Search for the cell housing the specified text and yield its [X, Y] center coordinate. 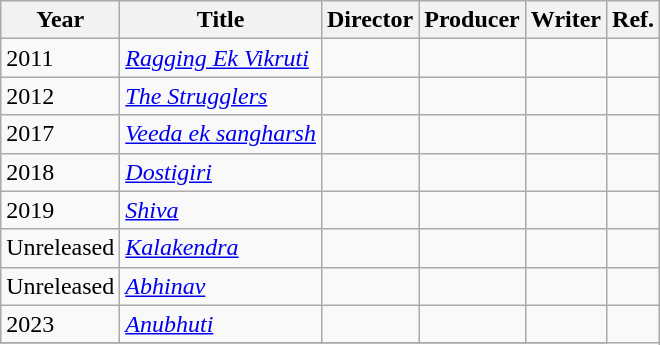
Year [60, 20]
Producer [472, 20]
Abhinav [221, 286]
Anubhuti [221, 324]
Veeda ek sangharsh [221, 134]
Kalakendra [221, 248]
2011 [60, 58]
Title [221, 20]
2018 [60, 172]
The Strugglers [221, 96]
Dostigiri [221, 172]
Director [370, 20]
Writer [566, 20]
2012 [60, 96]
2017 [60, 134]
Shiva [221, 210]
Ref. [634, 20]
2019 [60, 210]
Ragging Ek Vikruti [221, 58]
2023 [60, 324]
